Extract the [X, Y] coordinate from the center of the cell holding the provided text.  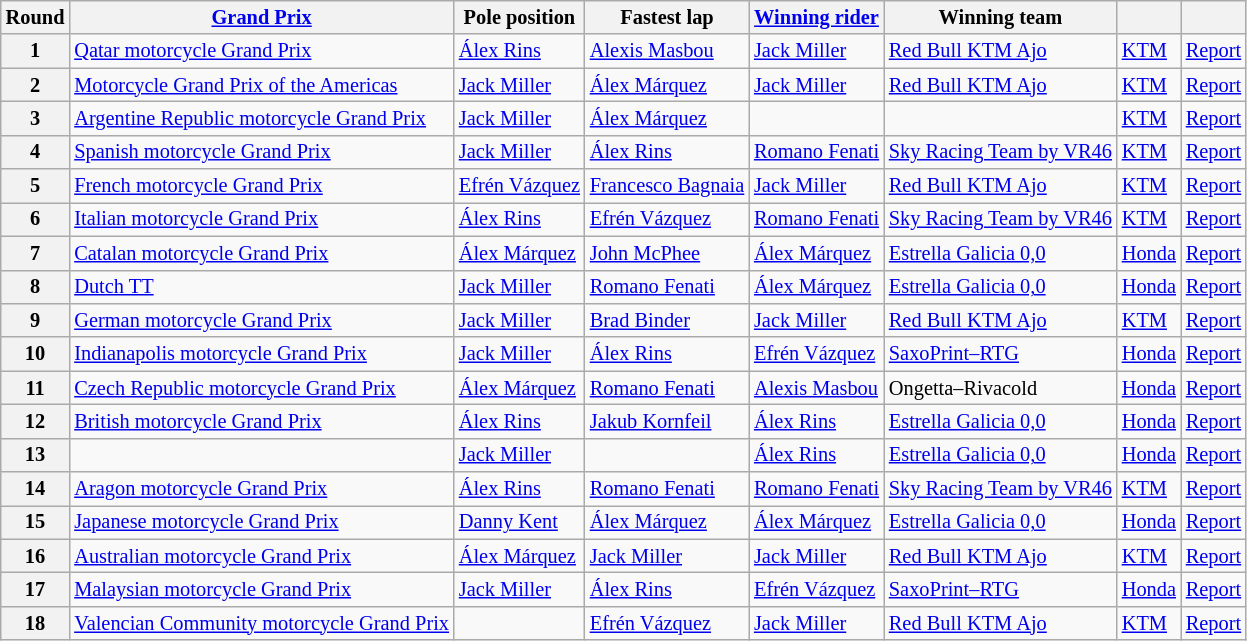
15 [36, 522]
Pole position [520, 17]
John McPhee [667, 253]
Jakub Kornfeil [667, 421]
Indianapolis motorcycle Grand Prix [262, 354]
11 [36, 388]
Argentine Republic motorcycle Grand Prix [262, 118]
Qatar motorcycle Grand Prix [262, 51]
Grand Prix [262, 17]
French motorcycle Grand Prix [262, 186]
6 [36, 219]
12 [36, 421]
Francesco Bagnaia [667, 186]
Malaysian motorcycle Grand Prix [262, 589]
Aragon motorcycle Grand Prix [262, 489]
British motorcycle Grand Prix [262, 421]
Winning team [1000, 17]
Round [36, 17]
3 [36, 118]
Fastest lap [667, 17]
German motorcycle Grand Prix [262, 320]
14 [36, 489]
Ongetta–Rivacold [1000, 388]
5 [36, 186]
10 [36, 354]
2 [36, 85]
18 [36, 623]
1 [36, 51]
9 [36, 320]
Japanese motorcycle Grand Prix [262, 522]
Dutch TT [262, 287]
Czech Republic motorcycle Grand Prix [262, 388]
Spanish motorcycle Grand Prix [262, 152]
Valencian Community motorcycle Grand Prix [262, 623]
7 [36, 253]
Australian motorcycle Grand Prix [262, 556]
Brad Binder [667, 320]
16 [36, 556]
Danny Kent [520, 522]
4 [36, 152]
Italian motorcycle Grand Prix [262, 219]
8 [36, 287]
13 [36, 455]
Catalan motorcycle Grand Prix [262, 253]
17 [36, 589]
Motorcycle Grand Prix of the Americas [262, 85]
Winning rider [816, 17]
